Extract the (X, Y) coordinate from the center of the cell holding the provided text.  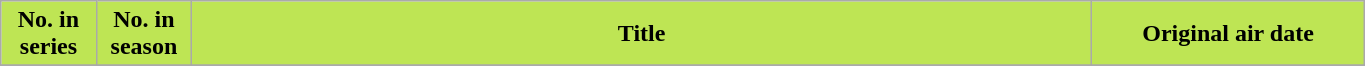
No. inseries (48, 34)
Original air date (1228, 34)
No. inseason (144, 34)
Title (642, 34)
